For the text-containing cell, return its midpoint in [X, Y] coordinate format. 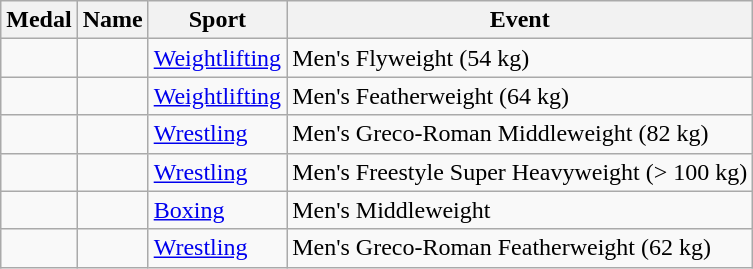
Sport [217, 20]
Medal [39, 20]
Men's Middleweight [520, 210]
Name [112, 20]
Men's Flyweight (54 kg) [520, 58]
Men's Freestyle Super Heavyweight (> 100 kg) [520, 172]
Event [520, 20]
Men's Greco-Roman Featherweight (62 kg) [520, 248]
Men's Greco-Roman Middleweight (82 kg) [520, 134]
Men's Featherweight (64 kg) [520, 96]
Boxing [217, 210]
